Identify which cell holds the provided text, then report its [x, y] central coordinate. 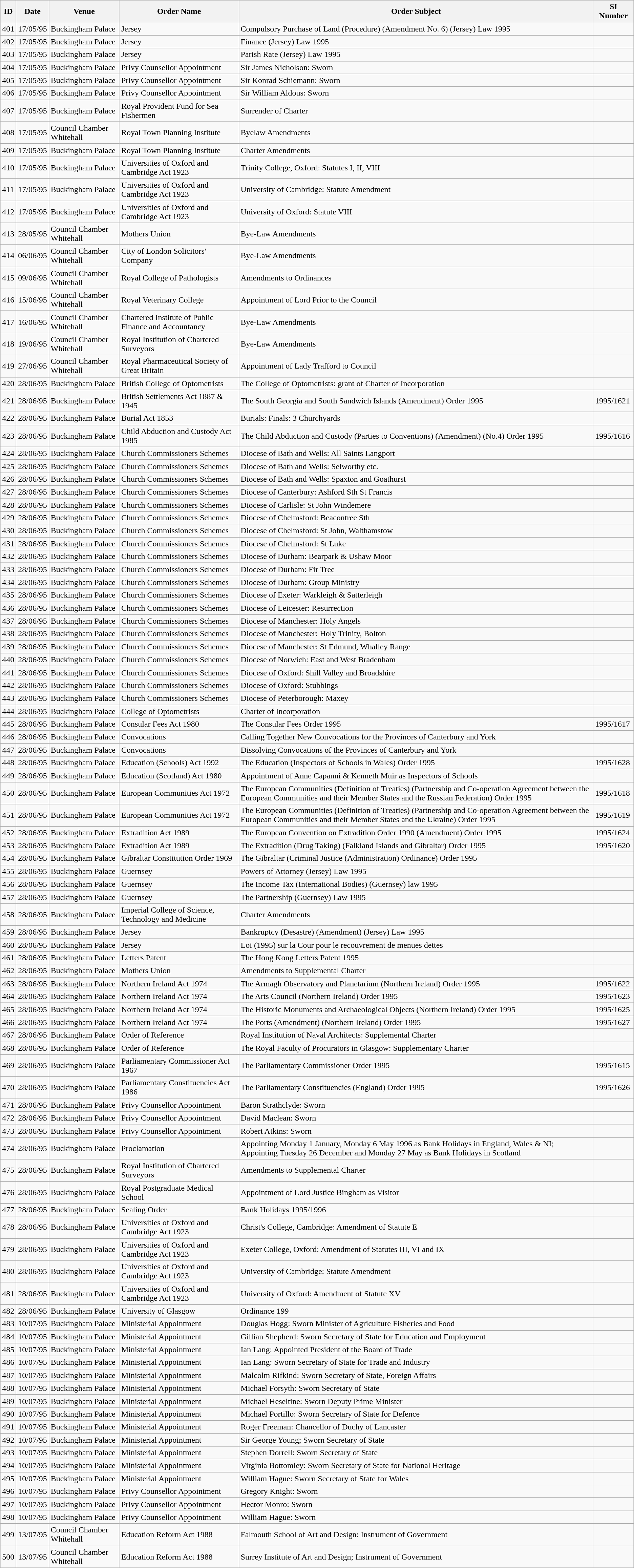
David Maclean: Sworn [416, 1118]
469 [8, 1066]
Surrey Institute of Art and Design; Instrument of Government [416, 1557]
Surrender of Charter [416, 110]
459 [8, 932]
1995/1617 [614, 724]
1995/1623 [614, 997]
452 [8, 833]
Order Name [179, 12]
Bankruptcy (Desastre) (Amendment) (Jersey) Law 1995 [416, 932]
ID [8, 12]
Calling Together New Convocations for the Provinces of Canterbury and York [416, 737]
447 [8, 750]
Diocese of Chelmsford: Beacontree Sth [416, 518]
Diocese of Leicester: Resurrection [416, 608]
Malcolm Rifkind: Sworn Secretary of State, Foreign Affairs [416, 1375]
The Child Abduction and Custody (Parties to Conventions) (Amendment) (No.4) Order 1995 [416, 436]
Stephen Dorrell: Sworn Secretary of State [416, 1453]
416 [8, 300]
Appointment of Lord Justice Bingham as Visitor [416, 1192]
28/05/95 [33, 234]
Diocese of Chelmsford: St John, Walthamstow [416, 531]
Diocese of Durham: Fir Tree [416, 569]
477 [8, 1210]
464 [8, 997]
Bank Holidays 1995/1996 [416, 1210]
462 [8, 971]
The Historic Monuments and Archaeological Objects (Northern Ireland) Order 1995 [416, 1009]
Diocese of Norwich: East and West Bradenham [416, 660]
William Hague: Sworn Secretary of State for Wales [416, 1479]
414 [8, 256]
434 [8, 582]
449 [8, 776]
433 [8, 569]
1995/1624 [614, 833]
457 [8, 897]
470 [8, 1087]
498 [8, 1517]
480 [8, 1272]
Royal Pharmaceutical Society of Great Britain [179, 366]
Burial Act 1853 [179, 418]
15/06/95 [33, 300]
425 [8, 466]
497 [8, 1504]
Compulsory Purchase of Land (Procedure) (Amendment No. 6) (Jersey) Law 1995 [416, 29]
405 [8, 80]
410 [8, 167]
487 [8, 1375]
Trinity College, Oxford: Statutes I, II, VIII [416, 167]
Falmouth School of Art and Design: Instrument of Government [416, 1534]
The Partnership (Guernsey) Law 1995 [416, 897]
Diocese of Chelmsford: St Luke [416, 544]
Hector Monro: Sworn [416, 1504]
467 [8, 1035]
1995/1626 [614, 1087]
Diocese of Manchester: Holy Trinity, Bolton [416, 634]
Education (Schools) Act 1992 [179, 763]
Sir James Nicholson: Sworn [416, 67]
409 [8, 150]
Venue [84, 12]
British College of Optometrists [179, 383]
Gregory Knight: Sworn [416, 1491]
428 [8, 505]
411 [8, 190]
Charter of Incorporation [416, 711]
The Gibraltar (Criminal Justice (Administration) Ordinance) Order 1995 [416, 858]
451 [8, 815]
Imperial College of Science, Technology and Medicine [179, 915]
Finance (Jersey) Law 1995 [416, 42]
Appointment of Lady Trafford to Council [416, 366]
SI Number [614, 12]
1995/1615 [614, 1066]
415 [8, 278]
The College of Optometrists: grant of Charter of Incorporation [416, 383]
460 [8, 945]
431 [8, 544]
442 [8, 685]
Diocese of Durham: Group Ministry [416, 582]
495 [8, 1479]
The Education (Inspectors of Schools in Wales) Order 1995 [416, 763]
1995/1621 [614, 401]
Diocese of Oxford: Shill Valley and Broadshire [416, 672]
Diocese of Exeter: Warkleigh & Satterleigh [416, 595]
09/06/95 [33, 278]
486 [8, 1362]
401 [8, 29]
Michael Forsyth: Sworn Secretary of State [416, 1388]
Appointment of Anne Capanni & Kenneth Muir as Inspectors of Schools [416, 776]
473 [8, 1131]
424 [8, 453]
458 [8, 915]
Diocese of Bath and Wells: Spaxton and Goathurst [416, 479]
453 [8, 845]
475 [8, 1170]
435 [8, 595]
438 [8, 634]
Royal Veterinary College [179, 300]
402 [8, 42]
Education (Scotland) Act 1980 [179, 776]
1995/1619 [614, 815]
1995/1622 [614, 984]
426 [8, 479]
412 [8, 211]
499 [8, 1534]
Ordinance 199 [416, 1311]
481 [8, 1293]
422 [8, 418]
493 [8, 1453]
465 [8, 1009]
413 [8, 234]
472 [8, 1118]
Powers of Attorney (Jersey) Law 1995 [416, 871]
494 [8, 1466]
485 [8, 1350]
450 [8, 793]
421 [8, 401]
Diocese of Bath and Wells: Selworthy etc. [416, 466]
The Consular Fees Order 1995 [416, 724]
The Income Tax (International Bodies) (Guernsey) law 1995 [416, 884]
The South Georgia and South Sandwich Islands (Amendment) Order 1995 [416, 401]
423 [8, 436]
27/06/95 [33, 366]
Diocese of Durham: Bearpark & Ushaw Moor [416, 557]
19/06/95 [33, 344]
Robert Atkins: Sworn [416, 1131]
436 [8, 608]
Parliamentary Constituencies Act 1986 [179, 1087]
1995/1616 [614, 436]
Royal Postgraduate Medical School [179, 1192]
Letters Patent [179, 958]
Michael Portillo: Sworn Secretary of State for Defence [416, 1414]
Amendments to Ordinances [416, 278]
16/06/95 [33, 322]
University of Oxford: Statute VIII [416, 211]
Byelaw Amendments [416, 133]
454 [8, 858]
Sir George Young; Sworn Secretary of State [416, 1440]
1995/1627 [614, 1022]
484 [8, 1337]
Royal College of Pathologists [179, 278]
The Ports (Amendment) (Northern Ireland) Order 1995 [416, 1022]
445 [8, 724]
College of Optometrists [179, 711]
Diocese of Oxford: Stubbings [416, 685]
Diocese of Manchester: St Edmund, Whalley Range [416, 647]
418 [8, 344]
The Royal Faculty of Procurators in Glasgow: Supplementary Charter [416, 1048]
482 [8, 1311]
491 [8, 1427]
Ian Lang: Sworn Secretary of State for Trade and Industry [416, 1362]
The Parliamentary Constituencies (England) Order 1995 [416, 1087]
440 [8, 660]
1995/1625 [614, 1009]
489 [8, 1401]
Gillian Shepherd: Sworn Secretary of State for Education and Employment [416, 1337]
University of Glasgow [179, 1311]
Diocese of Bath and Wells: All Saints Langport [416, 453]
408 [8, 133]
430 [8, 531]
490 [8, 1414]
Diocese of Peterborough: Maxey [416, 698]
Proclamation [179, 1148]
Sir William Aldous: Sworn [416, 93]
Sir Konrad Schiemann: Sworn [416, 80]
474 [8, 1148]
Chartered Institute of Public Finance and Accountancy [179, 322]
439 [8, 647]
429 [8, 518]
Dissolving Convocations of the Provinces of Canterbury and York [416, 750]
Michael Heseltine: Sworn Deputy Prime Minister [416, 1401]
Ian Lang: Appointed President of the Board of Trade [416, 1350]
1995/1620 [614, 845]
The Hong Kong Letters Patent 1995 [416, 958]
Gibraltar Constitution Order 1969 [179, 858]
William Hague: Sworn [416, 1517]
Roger Freeman: Chancellor of Duchy of Lancaster [416, 1427]
06/06/95 [33, 256]
444 [8, 711]
Parliamentary Commissioner Act 1967 [179, 1066]
Date [33, 12]
Douglas Hogg: Sworn Minister of Agriculture Fisheries and Food [416, 1324]
432 [8, 557]
University of Oxford: Amendment of Statute XV [416, 1293]
456 [8, 884]
407 [8, 110]
Child Abduction and Custody Act 1985 [179, 436]
Diocese of Manchester: Holy Angels [416, 621]
Consular Fees Act 1980 [179, 724]
448 [8, 763]
Royal Provident Fund for Sea Fishermen [179, 110]
496 [8, 1491]
Exeter College, Oxford: Amendment of Statutes III, VI and IX [416, 1249]
419 [8, 366]
The European Convention on Extradition Order 1990 (Amendment) Order 1995 [416, 833]
443 [8, 698]
404 [8, 67]
446 [8, 737]
478 [8, 1228]
Baron Strathclyde: Sworn [416, 1105]
468 [8, 1048]
Virginia Bottomley: Sworn Secretary of State for National Heritage [416, 1466]
455 [8, 871]
461 [8, 958]
463 [8, 984]
Order Subject [416, 12]
The Extradition (Drug Taking) (Falkland Islands and Gibraltar) Order 1995 [416, 845]
483 [8, 1324]
Sealing Order [179, 1210]
479 [8, 1249]
427 [8, 492]
British Settlements Act 1887 & 1945 [179, 401]
466 [8, 1022]
The Arts Council (Northern Ireland) Order 1995 [416, 997]
Diocese of Carlisle: St John Windemere [416, 505]
403 [8, 55]
Royal Institution of Naval Architects: Supplemental Charter [416, 1035]
492 [8, 1440]
441 [8, 672]
City of London Solicitors' Company [179, 256]
488 [8, 1388]
471 [8, 1105]
Diocese of Canterbury: Ashford Sth St Francis [416, 492]
Appointment of Lord Prior to the Council [416, 300]
1995/1628 [614, 763]
406 [8, 93]
The Parliamentary Commissioner Order 1995 [416, 1066]
417 [8, 322]
Parish Rate (Jersey) Law 1995 [416, 55]
Christ's College, Cambridge: Amendment of Statute E [416, 1228]
Burials: Finals: 3 Churchyards [416, 418]
Loi (1995) sur la Cour pour le recouvrement de menues dettes [416, 945]
476 [8, 1192]
420 [8, 383]
500 [8, 1557]
1995/1618 [614, 793]
437 [8, 621]
The Armagh Observatory and Planetarium (Northern Ireland) Order 1995 [416, 984]
